Capture the cell that displays the provided text and extract its (x, y) central coordinate. 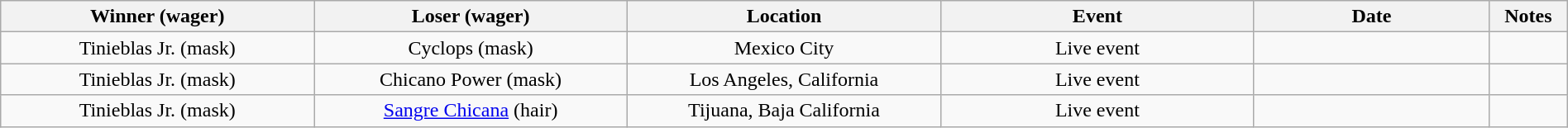
Cyclops (mask) (471, 48)
Tijuana, Baja California (784, 111)
Event (1097, 17)
Mexico City (784, 48)
Winner (wager) (157, 17)
Loser (wager) (471, 17)
Notes (1528, 17)
Date (1371, 17)
Sangre Chicana (hair) (471, 111)
Chicano Power (mask) (471, 79)
Location (784, 17)
Los Angeles, California (784, 79)
